Pinpoint the cell where the given text exists, returning its [x, y] midpoint coordinate. 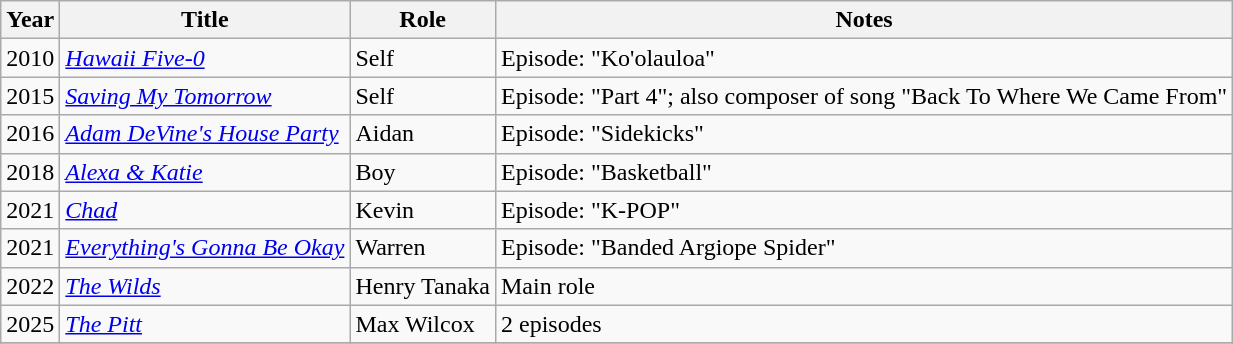
Henry Tanaka [423, 286]
Kevin [423, 210]
Episode: "Sidekicks" [864, 134]
2018 [30, 172]
Episode: "Ko'olauloa" [864, 58]
Adam DeVine's House Party [205, 134]
Episode: "K-POP" [864, 210]
The Wilds [205, 286]
Episode: "Banded Argiope Spider" [864, 248]
2 episodes [864, 324]
Max Wilcox [423, 324]
Notes [864, 20]
Boy [423, 172]
Everything's Gonna Be Okay [205, 248]
2025 [30, 324]
Year [30, 20]
2015 [30, 96]
Saving My Tomorrow [205, 96]
Alexa & Katie [205, 172]
The Pitt [205, 324]
2016 [30, 134]
Episode: "Basketball" [864, 172]
Chad [205, 210]
Main role [864, 286]
Title [205, 20]
2010 [30, 58]
Episode: "Part 4"; also composer of song "Back To Where We Came From" [864, 96]
Aidan [423, 134]
Role [423, 20]
2022 [30, 286]
Warren [423, 248]
Hawaii Five-0 [205, 58]
